Return [X, Y] of the center of cell containing provided text 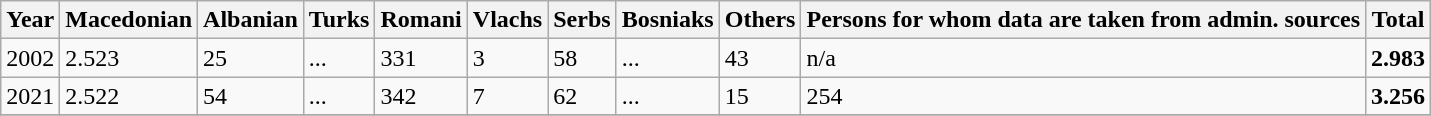
Year [30, 20]
3 [507, 58]
43 [760, 58]
n/a [1084, 58]
25 [251, 58]
2021 [30, 96]
331 [421, 58]
254 [1084, 96]
58 [582, 58]
2.522 [129, 96]
Albanian [251, 20]
2.983 [1398, 58]
342 [421, 96]
3.256 [1398, 96]
Others [760, 20]
Romani [421, 20]
15 [760, 96]
7 [507, 96]
Total [1398, 20]
Turks [339, 20]
2.523 [129, 58]
Serbs [582, 20]
Macedonian [129, 20]
62 [582, 96]
Persons for whom data are taken from admin. sources [1084, 20]
54 [251, 96]
Vlachs [507, 20]
2002 [30, 58]
Bosniaks [668, 20]
